Search for the cell housing the specified text and yield its [X, Y] center coordinate. 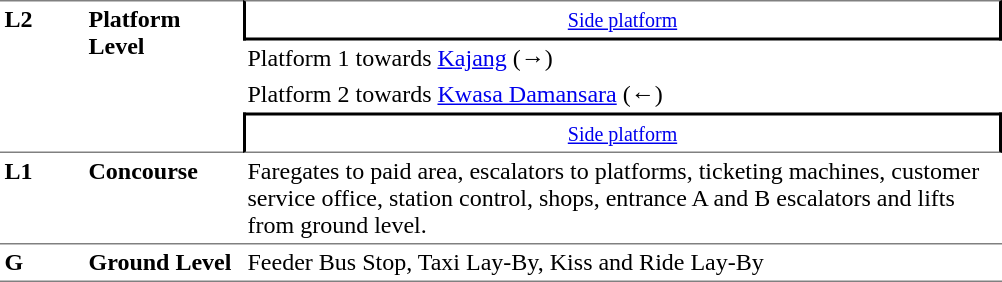
L2 [42, 76]
Ground Level [164, 263]
Feeder Bus Stop, Taxi Lay-By, Kiss and Ride Lay-By [622, 263]
Platform Level [164, 76]
Concourse [164, 199]
Platform 2 towards Kwasa Damansara (←) [622, 94]
Platform 1 towards Kajang (→) [622, 58]
L1 [42, 199]
G [42, 263]
